Return (x, y) of the center of cell containing provided text 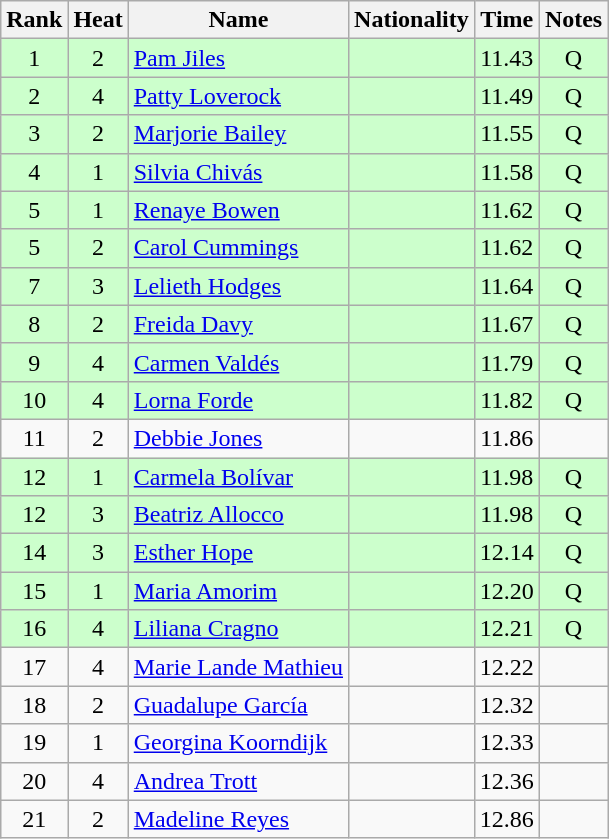
Lorna Forde (238, 400)
Silvia Chivás (238, 172)
Notes (573, 20)
Pam Jiles (238, 58)
17 (34, 667)
Nationality (412, 20)
8 (34, 324)
Guadalupe García (238, 705)
19 (34, 743)
18 (34, 705)
12.86 (506, 819)
14 (34, 553)
11.67 (506, 324)
16 (34, 629)
Esther Hope (238, 553)
11.58 (506, 172)
Andrea Trott (238, 781)
7 (34, 286)
12.33 (506, 743)
10 (34, 400)
Debbie Jones (238, 438)
Liliana Cragno (238, 629)
Name (238, 20)
Lelieth Hodges (238, 286)
Carmen Valdés (238, 362)
Georgina Koorndijk (238, 743)
Marjorie Bailey (238, 134)
15 (34, 591)
11 (34, 438)
Carmela Bolívar (238, 477)
11.49 (506, 96)
12.36 (506, 781)
Renaye Bowen (238, 210)
Maria Amorim (238, 591)
11.86 (506, 438)
Patty Loverock (238, 96)
Freida Davy (238, 324)
11.82 (506, 400)
9 (34, 362)
12.20 (506, 591)
12.32 (506, 705)
21 (34, 819)
12.21 (506, 629)
Carol Cummings (238, 248)
Marie Lande Mathieu (238, 667)
11.64 (506, 286)
11.43 (506, 58)
12.14 (506, 553)
Heat (98, 20)
11.55 (506, 134)
Beatriz Allocco (238, 515)
20 (34, 781)
Madeline Reyes (238, 819)
Time (506, 20)
12.22 (506, 667)
Rank (34, 20)
11.79 (506, 362)
